Return [x, y] of the center of cell containing provided text 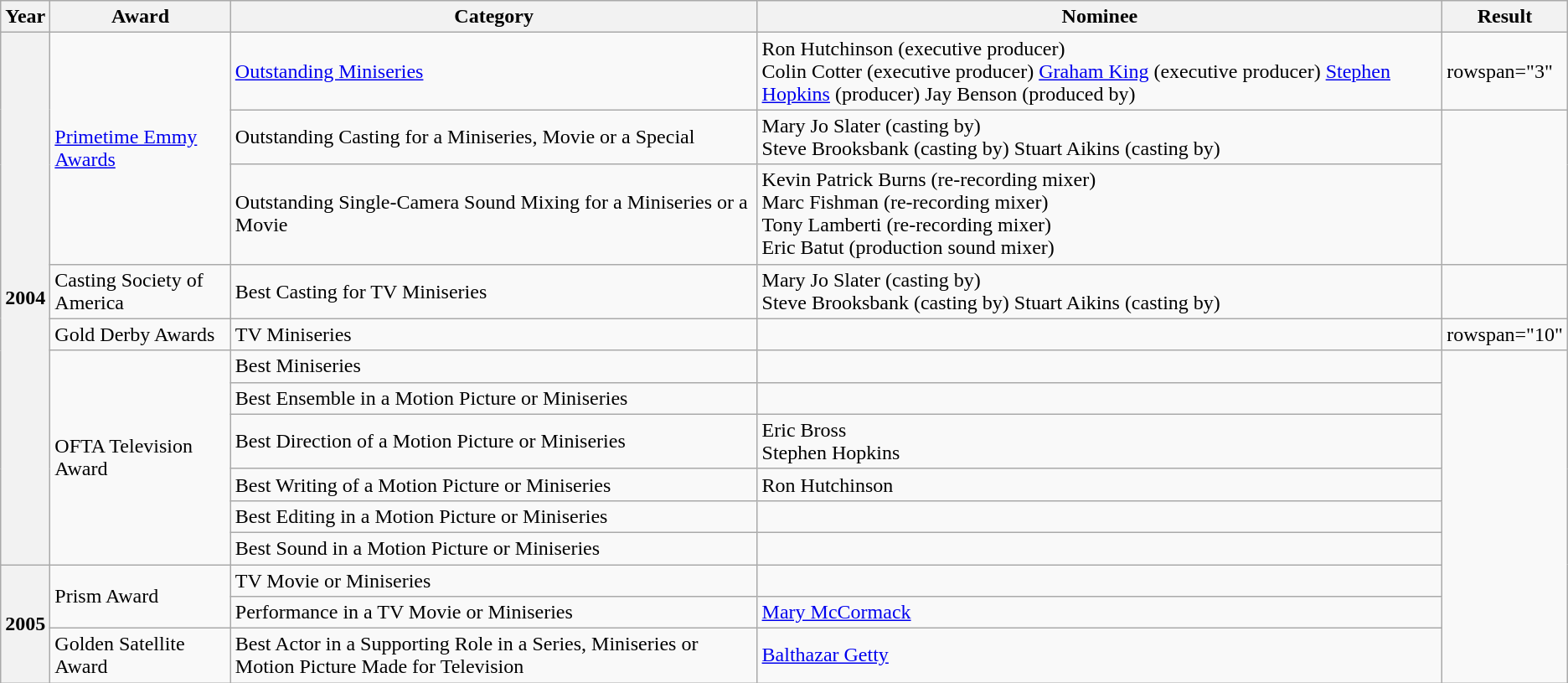
Best Miniseries [494, 366]
Best Writing of a Motion Picture or Miniseries [494, 484]
TV Movie or Miniseries [494, 581]
2004 [25, 298]
Best Editing in a Motion Picture or Miniseries [494, 516]
Prism Award [141, 597]
Primetime Emmy Awards [141, 148]
Golden Satellite Award [141, 655]
Outstanding Miniseries [494, 71]
Best Direction of a Motion Picture or Miniseries [494, 441]
Outstanding Single-Camera Sound Mixing for a Miniseries or a Movie [494, 215]
Kevin Patrick Burns (re-recording mixer)Marc Fishman (re-recording mixer)Tony Lamberti (re-recording mixer)Eric Batut (production sound mixer) [1100, 215]
Nominee [1100, 17]
Mary McCormack [1100, 613]
Outstanding Casting for a Miniseries, Movie or a Special [494, 137]
2005 [25, 623]
Category [494, 17]
Best Actor in a Supporting Role in a Series, Miniseries or Motion Picture Made for Television [494, 655]
Performance in a TV Movie or Miniseries [494, 613]
Gold Derby Awards [141, 334]
Result [1505, 17]
Best Sound in a Motion Picture or Miniseries [494, 548]
Award [141, 17]
Year [25, 17]
Balthazar Getty [1100, 655]
rowspan="3" [1505, 71]
Best Ensemble in a Motion Picture or Miniseries [494, 398]
OFTA Television Award [141, 458]
Eric BrossStephen Hopkins [1100, 441]
Best Casting for TV Miniseries [494, 292]
Ron Hutchinson [1100, 484]
Casting Society of America [141, 292]
rowspan="10" [1505, 334]
TV Miniseries [494, 334]
